Find where the given text appears and provide that cell's center as (X, Y) coordinate. 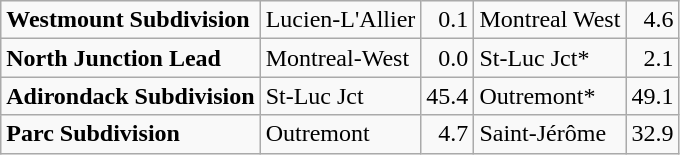
Lucien-L'Allier (340, 20)
0.1 (448, 20)
Saint-Jérôme (550, 134)
North Junction Lead (130, 58)
Montreal-West (340, 58)
St-Luc Jct* (550, 58)
4.6 (652, 20)
Outremont (340, 134)
0.0 (448, 58)
Outremont* (550, 96)
St-Luc Jct (340, 96)
Montreal West (550, 20)
Parc Subdivision (130, 134)
2.1 (652, 58)
32.9 (652, 134)
45.4 (448, 96)
Westmount Subdivision (130, 20)
49.1 (652, 96)
4.7 (448, 134)
Adirondack Subdivision (130, 96)
